Extract the (X, Y) coordinate from the center of the cell holding the provided text.  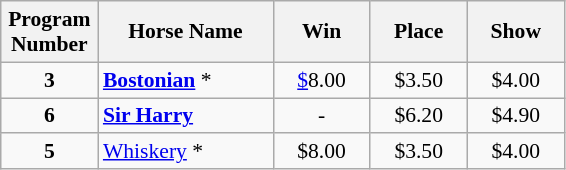
Sir Harry (186, 116)
3 (50, 80)
- (322, 116)
Win (322, 32)
5 (50, 152)
Place (418, 32)
$4.90 (516, 116)
Program Number (50, 32)
6 (50, 116)
Whiskery * (186, 152)
Bostonian * (186, 80)
$6.20 (418, 116)
Show (516, 32)
Horse Name (186, 32)
